Find where the given text appears and provide that cell's center as [X, Y] coordinate. 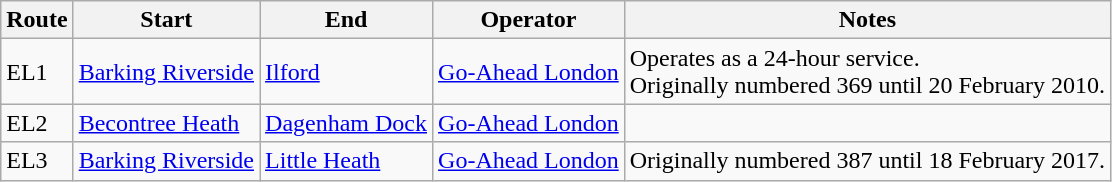
Notes [867, 20]
Operator [529, 20]
Becontree Heath [166, 123]
Originally numbered 387 until 18 February 2017. [867, 161]
End [346, 20]
EL1 [37, 72]
EL2 [37, 123]
Route [37, 20]
EL3 [37, 161]
Dagenham Dock [346, 123]
Start [166, 20]
Operates as a 24-hour service.Originally numbered 369 until 20 February 2010. [867, 72]
Ilford [346, 72]
Little Heath [346, 161]
